Identify which cell holds the provided text, then report its (x, y) central coordinate. 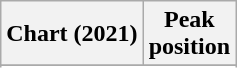
Peakposition (189, 34)
Chart (2021) (72, 34)
